Search for the cell housing the specified text and yield its (X, Y) center coordinate. 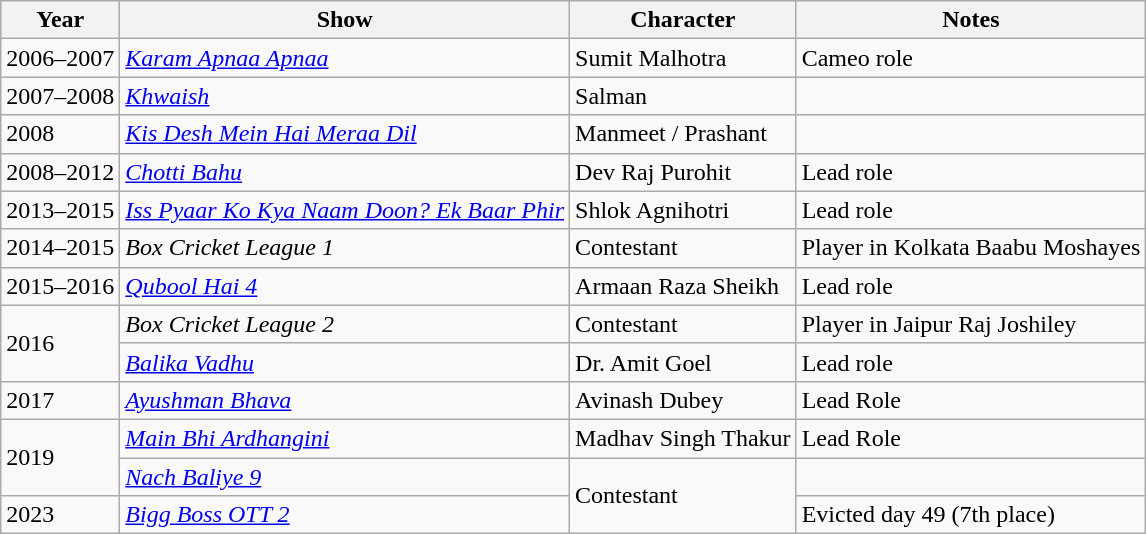
Manmeet / Prashant (684, 134)
2007–2008 (60, 96)
Player in Kolkata Baabu Moshayes (971, 248)
Kis Desh Mein Hai Meraa Dil (345, 134)
Player in Jaipur Raj Joshiley (971, 324)
2023 (60, 515)
Ayushman Bhava (345, 400)
Iss Pyaar Ko Kya Naam Doon? Ek Baar Phir (345, 210)
2017 (60, 400)
Chotti Bahu (345, 172)
2008–2012 (60, 172)
Madhav Singh Thakur (684, 438)
2015–2016 (60, 286)
Show (345, 20)
Armaan Raza Sheikh (684, 286)
Dr. Amit Goel (684, 362)
Character (684, 20)
2019 (60, 457)
Khwaish (345, 96)
Notes (971, 20)
2014–2015 (60, 248)
Karam Apnaa Apnaa (345, 58)
2013–2015 (60, 210)
Evicted day 49 (7th place) (971, 515)
2016 (60, 343)
Salman (684, 96)
2006–2007 (60, 58)
2008 (60, 134)
Shlok Agnihotri (684, 210)
Qubool Hai 4 (345, 286)
Bigg Boss OTT 2 (345, 515)
Dev Raj Purohit (684, 172)
Nach Baliye 9 (345, 477)
Avinash Dubey (684, 400)
Year (60, 20)
Sumit Malhotra (684, 58)
Box Cricket League 1 (345, 248)
Balika Vadhu (345, 362)
Main Bhi Ardhangini (345, 438)
Box Cricket League 2 (345, 324)
Cameo role (971, 58)
